Extract the (X, Y) coordinate from the center of the cell holding the provided text.  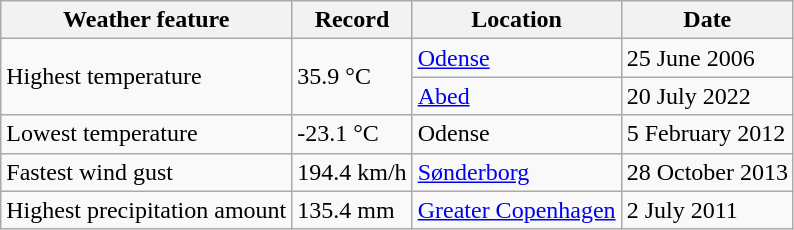
Location (516, 20)
Lowest temperature (146, 134)
Weather feature (146, 20)
Sønderborg (516, 172)
Date (707, 20)
Record (352, 20)
Highest temperature (146, 77)
20 July 2022 (707, 96)
-23.1 °C (352, 134)
35.9 °C (352, 77)
2 July 2011 (707, 210)
Highest precipitation amount (146, 210)
135.4 mm (352, 210)
28 October 2013 (707, 172)
25 June 2006 (707, 58)
Abed (516, 96)
Fastest wind gust (146, 172)
194.4 km/h (352, 172)
5 February 2012 (707, 134)
Greater Copenhagen (516, 210)
